Scan for the cell matching the given text and deliver its (X, Y) coordinate at center. 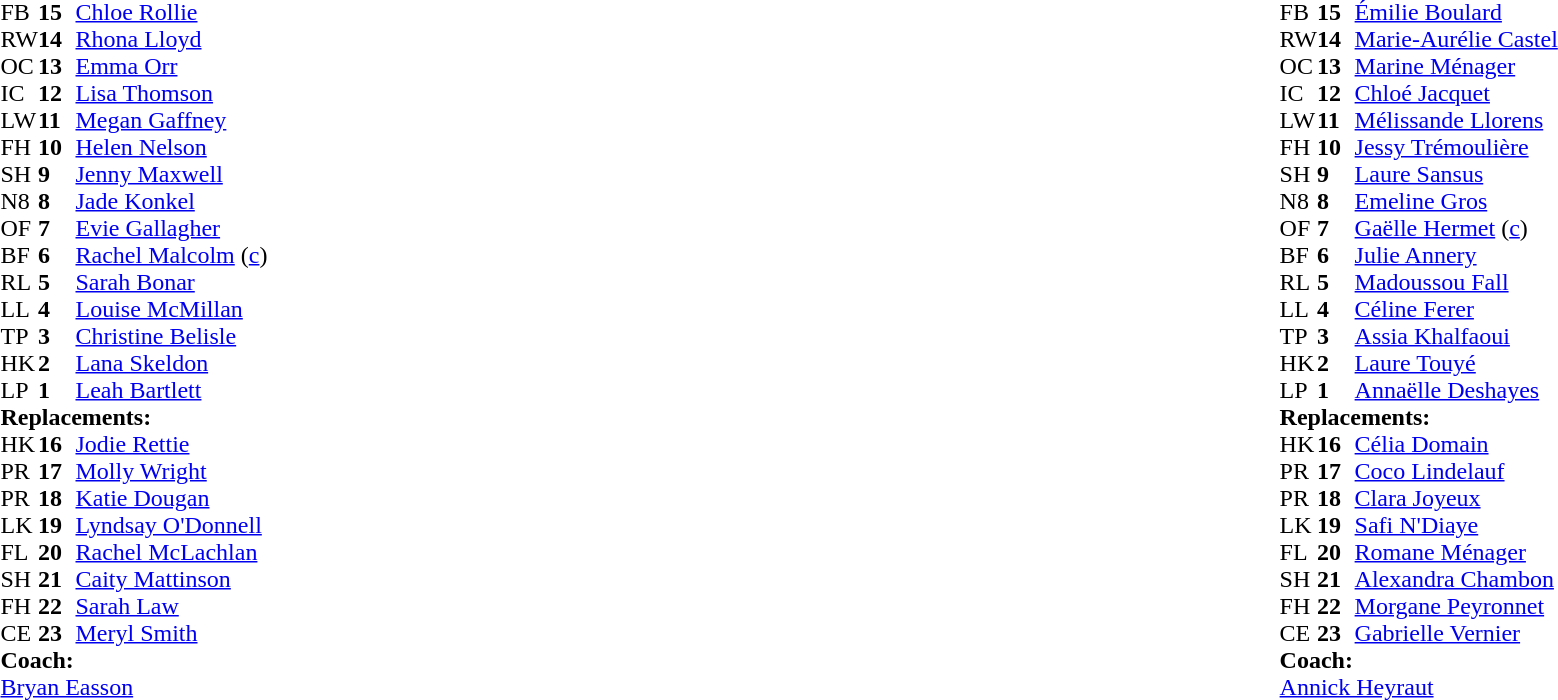
Alexandra Chambon (1456, 580)
Sarah Bonar (172, 282)
Morgane Peyronnet (1456, 606)
Rachel Malcolm (c) (172, 256)
Meryl Smith (172, 634)
Coco Lindelauf (1456, 472)
Jodie Rettie (172, 444)
Gaëlle Hermet (c) (1456, 228)
Marine Ménager (1456, 66)
Sarah Law (172, 606)
Gabrielle Vernier (1456, 634)
Laure Touyé (1456, 364)
Lyndsay O'Donnell (172, 526)
Julie Annery (1456, 256)
Madoussou Fall (1456, 282)
Megan Gaffney (172, 120)
Marie-Aurélie Castel (1456, 40)
Laure Sansus (1456, 174)
Lana Skeldon (172, 364)
Assia Khalfaoui (1456, 336)
Jessy Trémoulière (1456, 148)
Célia Domain (1456, 444)
Clara Joyeux (1456, 498)
Louise McMillan (172, 310)
Chloé Jacquet (1456, 94)
Céline Ferer (1456, 310)
Jade Konkel (172, 202)
Rachel McLachlan (172, 552)
Romane Ménager (1456, 552)
Evie Gallagher (172, 228)
Christine Belisle (172, 336)
Rhona Lloyd (172, 40)
Katie Dougan (172, 498)
Leah Bartlett (172, 390)
Safi N'Diaye (1456, 526)
Lisa Thomson (172, 94)
Emeline Gros (1456, 202)
Jenny Maxwell (172, 174)
Caity Mattinson (172, 580)
Mélissande Llorens (1456, 120)
Annaëlle Deshayes (1456, 390)
Molly Wright (172, 472)
Emma Orr (172, 66)
Helen Nelson (172, 148)
